Capture the cell that displays the provided text and extract its [X, Y] central coordinate. 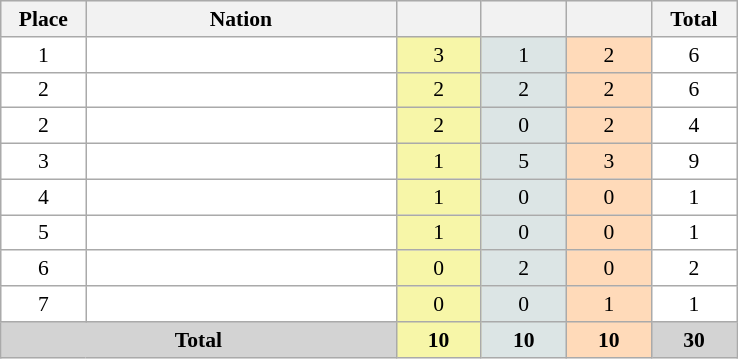
9 [694, 162]
Nation [241, 19]
30 [694, 340]
7 [44, 304]
Place [44, 19]
